Return (x, y) of the center of cell containing provided text 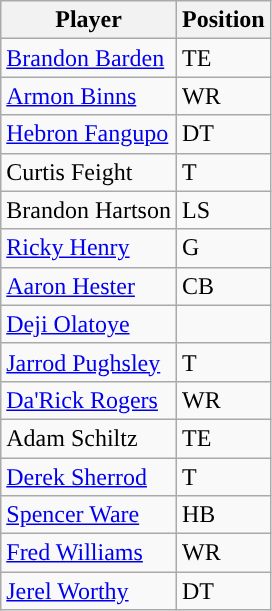
Fred Williams (89, 553)
Da'Rick Rogers (89, 400)
Player (89, 20)
Spencer Ware (89, 515)
HB (223, 515)
Aaron Hester (89, 286)
Hebron Fangupo (89, 134)
LS (223, 210)
Brandon Barden (89, 58)
Jarrod Pughsley (89, 362)
Ricky Henry (89, 248)
Deji Olatoye (89, 324)
CB (223, 286)
Brandon Hartson (89, 210)
Armon Binns (89, 96)
Jerel Worthy (89, 591)
G (223, 248)
Derek Sherrod (89, 477)
Position (223, 20)
Curtis Feight (89, 172)
Adam Schiltz (89, 438)
